Return [x, y] of the center of cell containing provided text 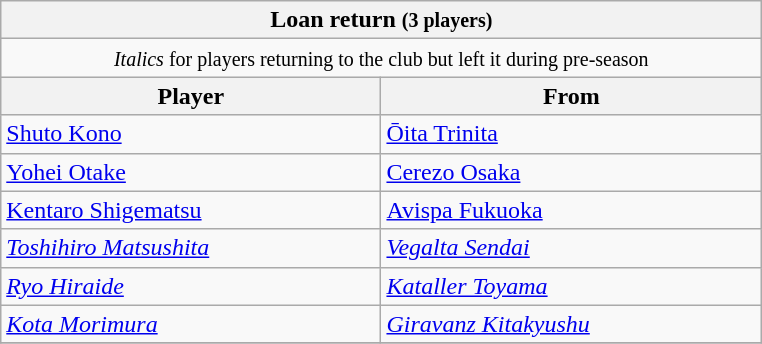
Vegalta Sendai [572, 248]
Loan return (3 players) [382, 20]
Toshihiro Matsushita [191, 248]
Cerezo Osaka [572, 172]
Kota Morimura [191, 324]
Yohei Otake [191, 172]
Ōita Trinita [572, 134]
Shuto Kono [191, 134]
Italics for players returning to the club but left it during pre-season [382, 58]
Giravanz Kitakyushu [572, 324]
Kentaro Shigematsu [191, 210]
Player [191, 96]
From [572, 96]
Ryo Hiraide [191, 286]
Kataller Toyama [572, 286]
Avispa Fukuoka [572, 210]
